Determine the (X, Y) coordinate at the center of the cell enclosing the given text.  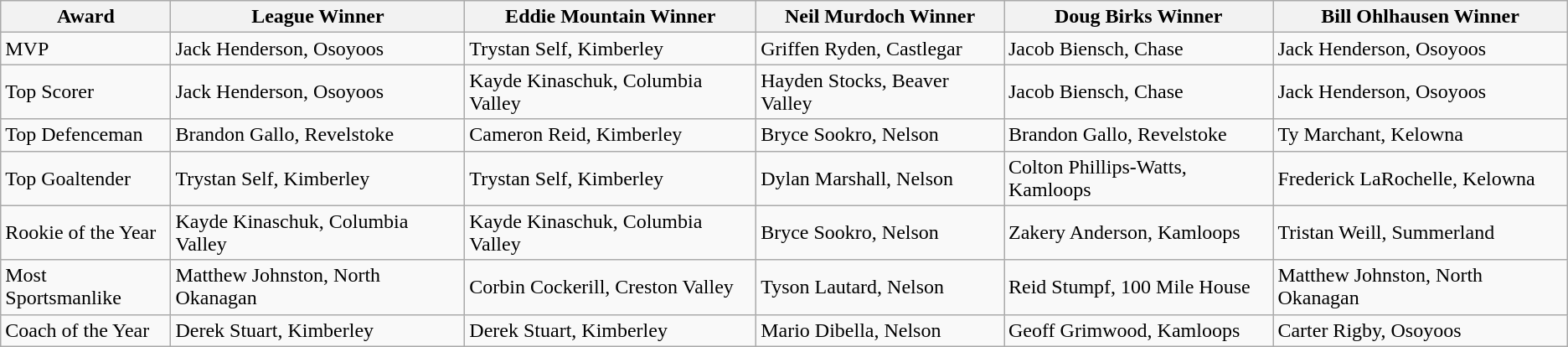
Tyson Lautard, Nelson (880, 287)
Mario Dibella, Nelson (880, 330)
MVP (85, 49)
Award (85, 17)
Tristan Weill, Summerland (1421, 233)
Top Scorer (85, 92)
Doug Birks Winner (1137, 17)
Top Defenceman (85, 135)
Griffen Ryden, Castlegar (880, 49)
Geoff Grimwood, Kamloops (1137, 330)
Cameron Reid, Kimberley (611, 135)
Carter Rigby, Osoyoos (1421, 330)
Coach of the Year (85, 330)
Corbin Cockerill, Creston Valley (611, 287)
Ty Marchant, Kelowna (1421, 135)
Eddie Mountain Winner (611, 17)
Bill Ohlhausen Winner (1421, 17)
Hayden Stocks, Beaver Valley (880, 92)
Colton Phillips-Watts, Kamloops (1137, 178)
Zakery Anderson, Kamloops (1137, 233)
Neil Murdoch Winner (880, 17)
League Winner (318, 17)
Reid Stumpf, 100 Mile House (1137, 287)
Top Goaltender (85, 178)
Most Sportsmanlike (85, 287)
Frederick LaRochelle, Kelowna (1421, 178)
Rookie of the Year (85, 233)
Dylan Marshall, Nelson (880, 178)
